Pinpoint the cell where the given text exists, returning its [X, Y] midpoint coordinate. 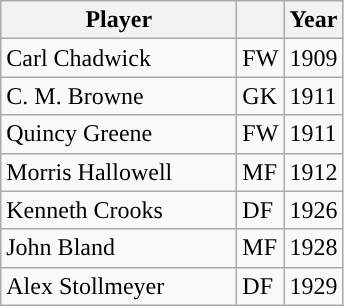
Year [314, 20]
Kenneth Crooks [119, 210]
Player [119, 20]
Morris Hallowell [119, 172]
1928 [314, 248]
1926 [314, 210]
Carl Chadwick [119, 58]
John Bland [119, 248]
1909 [314, 58]
C. M. Browne [119, 96]
Quincy Greene [119, 134]
Alex Stollmeyer [119, 286]
1929 [314, 286]
1912 [314, 172]
GK [260, 96]
